Search for the cell housing the specified text and yield its [X, Y] center coordinate. 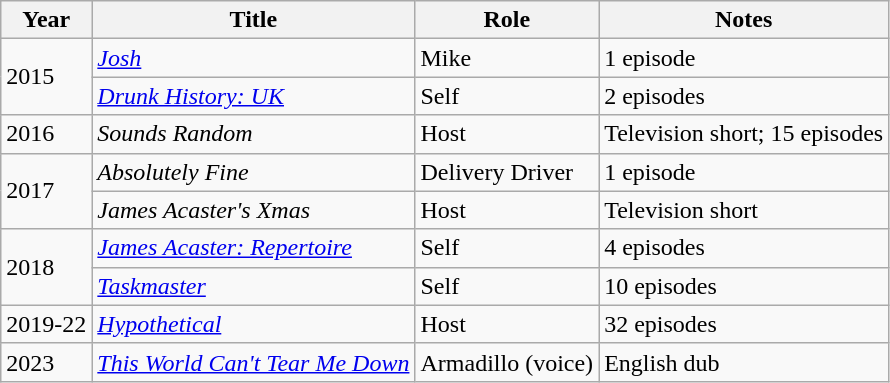
Absolutely Fine [254, 172]
English dub [744, 362]
James Acaster: Repertoire [254, 248]
2017 [46, 191]
Drunk History: UK [254, 96]
Josh [254, 58]
2019-22 [46, 324]
Notes [744, 20]
2 episodes [744, 96]
Title [254, 20]
Role [507, 20]
4 episodes [744, 248]
32 episodes [744, 324]
Television short [744, 210]
Delivery Driver [507, 172]
2016 [46, 134]
Sounds Random [254, 134]
Year [46, 20]
Armadillo (voice) [507, 362]
2023 [46, 362]
Television short; 15 episodes [744, 134]
10 episodes [744, 286]
2018 [46, 267]
2015 [46, 77]
Taskmaster [254, 286]
James Acaster's Xmas [254, 210]
Mike [507, 58]
Hypothetical [254, 324]
This World Can't Tear Me Down [254, 362]
